Detect which cell encompasses the target text, then output its (X, Y) center coordinate. 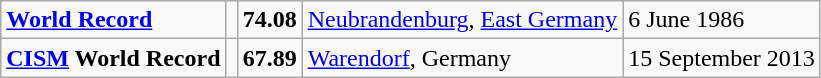
Neubrandenburg, East Germany (462, 20)
74.08 (270, 20)
6 June 1986 (722, 20)
67.89 (270, 58)
CISM World Record (114, 58)
15 September 2013 (722, 58)
World Record (114, 20)
Warendorf, Germany (462, 58)
